Output the (X, Y) coordinate of the center of the cell containing the given text.  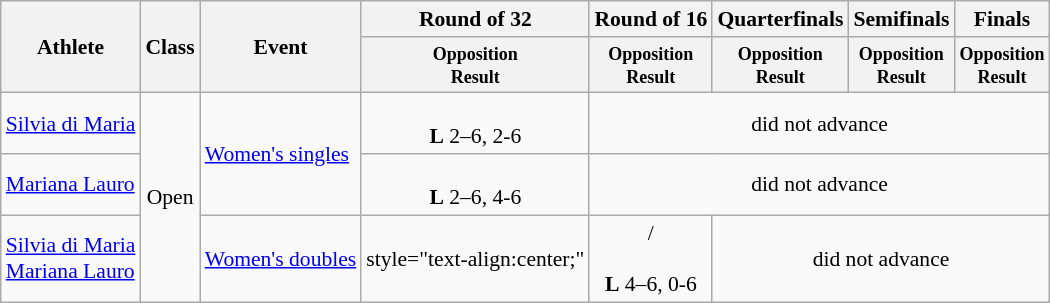
Round of 32 (475, 19)
Event (281, 47)
Silvia di Maria Mariana Lauro (71, 258)
Athlete (71, 47)
Women's doubles (281, 258)
Silvia di Maria (71, 124)
Semifinals (901, 19)
L 2–6, 2-6 (475, 124)
Quarterfinals (780, 19)
style="text-align:center;" (475, 258)
Open (170, 198)
Finals (1002, 19)
Women's singles (281, 154)
Round of 16 (650, 19)
Class (170, 47)
/L 4–6, 0-6 (650, 258)
Mariana Lauro (71, 184)
L 2–6, 4-6 (475, 184)
